Determine the [x, y] coordinate at the center of the cell enclosing the given text.  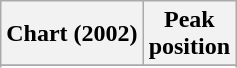
Peakposition [189, 34]
Chart (2002) [72, 34]
